For the text-containing cell, return its midpoint in [X, Y] coordinate format. 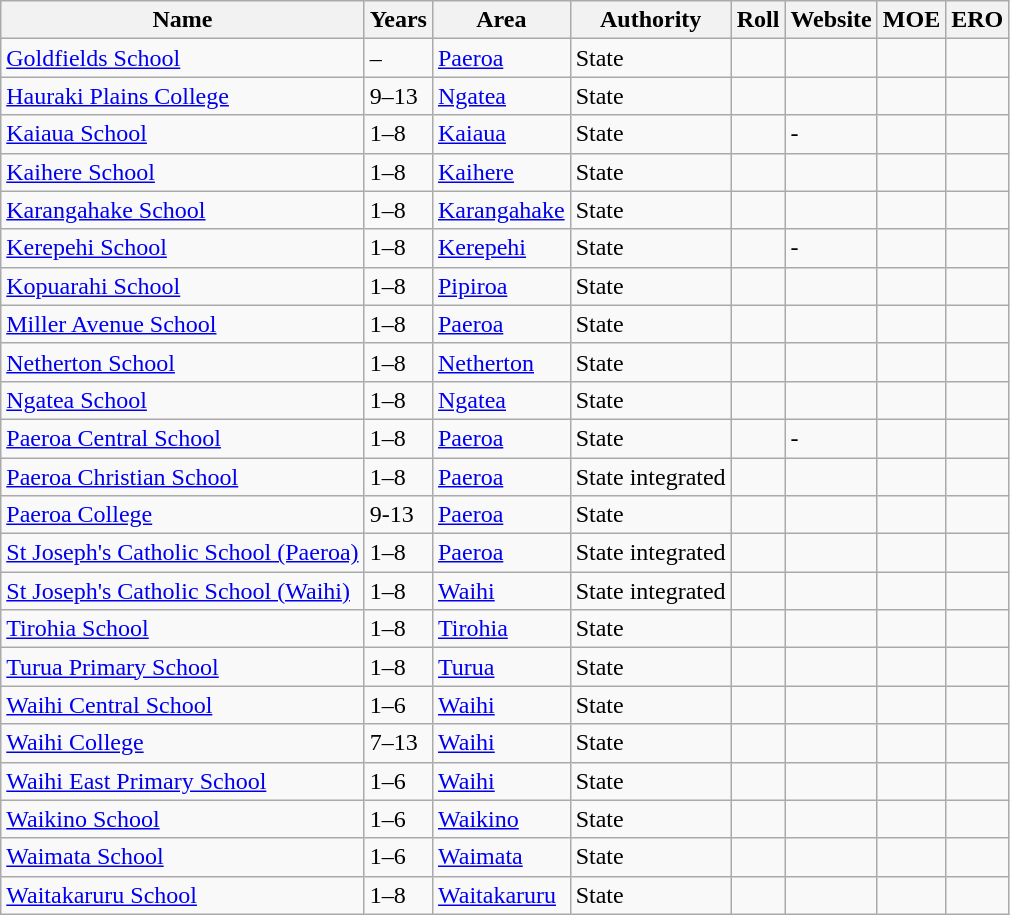
Waimata [501, 857]
Waitakaruru School [182, 895]
Website [831, 20]
Waikino School [182, 819]
Waihi East Primary School [182, 781]
Turua [501, 667]
Roll [758, 20]
Waihi College [182, 743]
Paeroa Christian School [182, 477]
Ngatea School [182, 400]
Paeroa College [182, 515]
Miller Avenue School [182, 324]
Karangahake [501, 210]
Kaihere [501, 172]
Hauraki Plains College [182, 96]
Name [182, 20]
Waihi Central School [182, 705]
Kerepehi School [182, 248]
Kaiaua [501, 134]
Paeroa Central School [182, 438]
Pipiroa [501, 286]
Tirohia [501, 629]
Tirohia School [182, 629]
Goldfields School [182, 58]
Kopuarahi School [182, 286]
Kaiaua School [182, 134]
Waikino [501, 819]
Turua Primary School [182, 667]
Netherton [501, 362]
Waimata School [182, 857]
St Joseph's Catholic School (Paeroa) [182, 553]
Waitakaruru [501, 895]
– [398, 58]
Authority [650, 20]
ERO [978, 20]
St Joseph's Catholic School (Waihi) [182, 591]
Netherton School [182, 362]
9–13 [398, 96]
Kerepehi [501, 248]
Kaihere School [182, 172]
7–13 [398, 743]
MOE [911, 20]
Years [398, 20]
Karangahake School [182, 210]
9-13 [398, 515]
Area [501, 20]
